Extract the (X, Y) coordinate from the center of the cell holding the provided text.  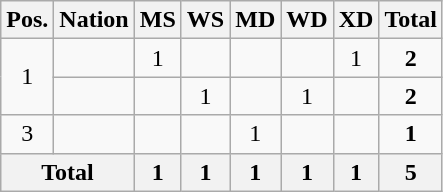
WD (307, 20)
Pos. (28, 20)
Nation (94, 20)
5 (411, 172)
XD (356, 20)
MD (256, 20)
3 (28, 134)
WS (205, 20)
MS (158, 20)
